Capture the cell that displays the provided text and extract its [x, y] central coordinate. 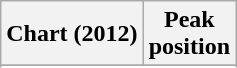
Peakposition [189, 34]
Chart (2012) [72, 34]
